Pinpoint the cell where the given text exists, returning its [X, Y] midpoint coordinate. 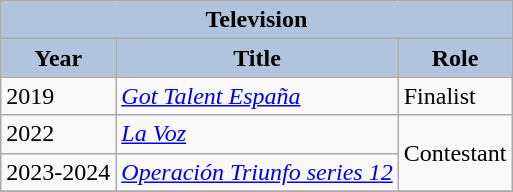
Finalist [455, 96]
Contestant [455, 153]
Year [58, 58]
Title [257, 58]
2022 [58, 134]
Television [256, 20]
2023-2024 [58, 172]
2019 [58, 96]
Got Talent España [257, 96]
La Voz [257, 134]
Role [455, 58]
Operación Triunfo series 12 [257, 172]
